From the cell containing the given text, extract its center point as (x, y) coordinate. 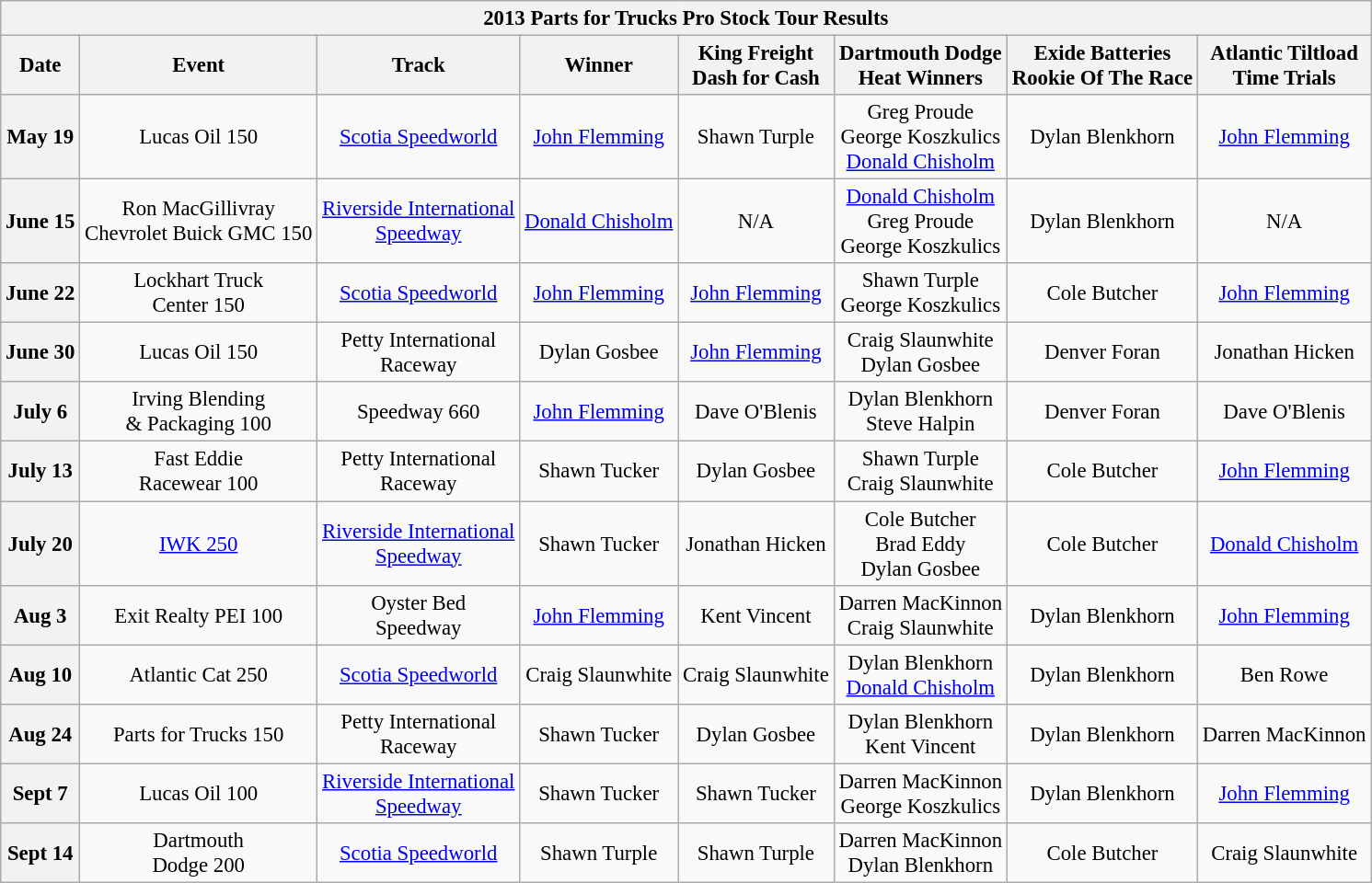
Ben Rowe (1284, 675)
July 20 (40, 544)
Oyster BedSpeedway (419, 614)
May 19 (40, 137)
Aug 10 (40, 675)
Ron MacGillivrayChevrolet Buick GMC 150 (199, 222)
June 22 (40, 292)
June 15 (40, 222)
Speedway 660 (419, 412)
Atlantic Cat 250 (199, 675)
Craig SlaunwhiteDylan Gosbee (920, 353)
Lucas Oil 100 (199, 793)
King FreightDash for Cash (756, 66)
IWK 250 (199, 544)
Kent Vincent (756, 614)
Track (419, 66)
Shawn TurpleCraig Slaunwhite (920, 471)
Lockhart TruckCenter 150 (199, 292)
Exide BatteriesRookie Of The Race (1102, 66)
Donald ChisholmGreg ProudeGeorge Koszkulics (920, 222)
Exit Realty PEI 100 (199, 614)
Dylan BlenkhornDonald Chisholm (920, 675)
Darren MacKinnonGeorge Koszkulics (920, 793)
Parts for Trucks 150 (199, 734)
Atlantic TiltloadTime Trials (1284, 66)
Date (40, 66)
Winner (599, 66)
Darren MacKinnonCraig Slaunwhite (920, 614)
DartmouthDodge 200 (199, 854)
Shawn TurpleGeorge Koszkulics (920, 292)
Cole ButcherBrad EddyDylan Gosbee (920, 544)
Irving Blending& Packaging 100 (199, 412)
Event (199, 66)
July 13 (40, 471)
Sept 7 (40, 793)
June 30 (40, 353)
Aug 3 (40, 614)
2013 Parts for Trucks Pro Stock Tour Results (686, 18)
Darren MacKinnonDylan Blenkhorn (920, 854)
Fast EddieRacewear 100 (199, 471)
Aug 24 (40, 734)
Sept 14 (40, 854)
Greg ProudeGeorge KoszkulicsDonald Chisholm (920, 137)
July 6 (40, 412)
Darren MacKinnon (1284, 734)
Dartmouth DodgeHeat Winners (920, 66)
Dylan BlenkhornKent Vincent (920, 734)
Dylan BlenkhornSteve Halpin (920, 412)
